Return [X, Y] of the center of cell containing provided text 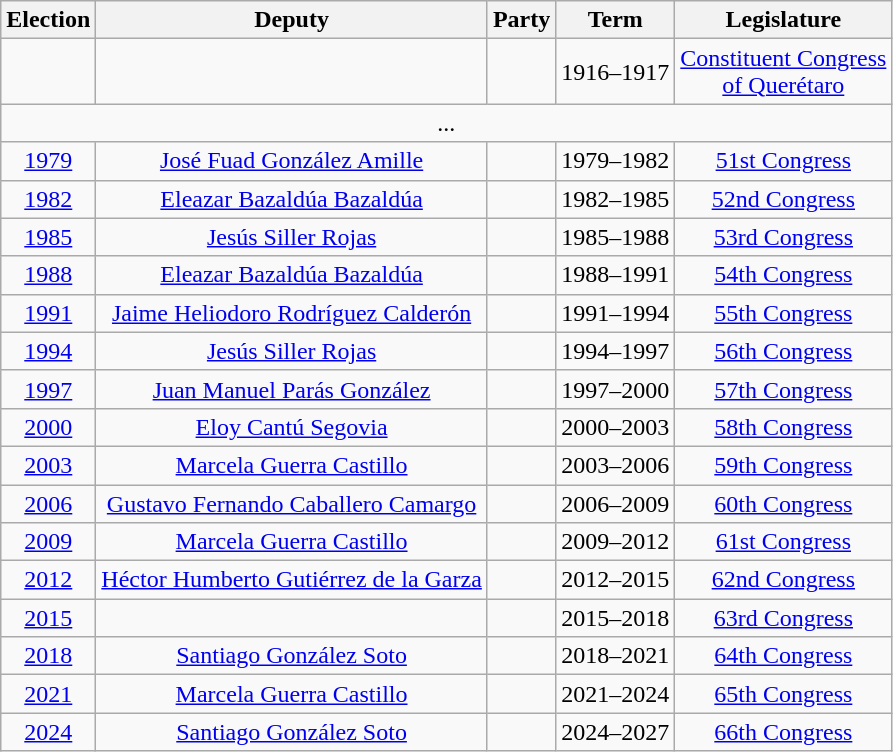
1982–1985 [616, 199]
2024 [48, 732]
Term [616, 20]
2021–2024 [616, 694]
2018 [48, 656]
1916–1917 [616, 72]
1997–2000 [616, 389]
59th Congress [784, 465]
2009 [48, 542]
55th Congress [784, 313]
Héctor Humberto Gutiérrez de la Garza [292, 580]
1994–1997 [616, 351]
58th Congress [784, 427]
1982 [48, 199]
61st Congress [784, 542]
2015 [48, 618]
2024–2027 [616, 732]
2003–2006 [616, 465]
Election [48, 20]
Eloy Cantú Segovia [292, 427]
2003 [48, 465]
Party [521, 20]
2021 [48, 694]
54th Congress [784, 275]
52nd Congress [784, 199]
Juan Manuel Parás González [292, 389]
Gustavo Fernando Caballero Camargo [292, 503]
2012–2015 [616, 580]
53rd Congress [784, 237]
1985–1988 [616, 237]
2015–2018 [616, 618]
56th Congress [784, 351]
Constituent Congressof Querétaro [784, 72]
51st Congress [784, 161]
65th Congress [784, 694]
Deputy [292, 20]
Jaime Heliodoro Rodríguez Calderón [292, 313]
1994 [48, 351]
2000–2003 [616, 427]
1988–1991 [616, 275]
1991 [48, 313]
64th Congress [784, 656]
1979–1982 [616, 161]
2009–2012 [616, 542]
2018–2021 [616, 656]
1991–1994 [616, 313]
2006 [48, 503]
1979 [48, 161]
Legislature [784, 20]
66th Congress [784, 732]
1985 [48, 237]
2012 [48, 580]
60th Congress [784, 503]
62nd Congress [784, 580]
2000 [48, 427]
57th Congress [784, 389]
1988 [48, 275]
1997 [48, 389]
2006–2009 [616, 503]
... [446, 123]
José Fuad González Amille [292, 161]
63rd Congress [784, 618]
